Locate the cell with the specified text and output its (x, y) center coordinate. 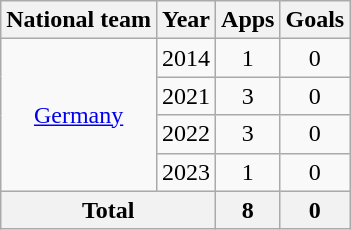
2022 (186, 134)
Year (186, 20)
Germany (79, 115)
Goals (315, 20)
2021 (186, 96)
Total (108, 210)
8 (248, 210)
2014 (186, 58)
Apps (248, 20)
National team (79, 20)
2023 (186, 172)
